Find where the given text appears and provide that cell's center as (x, y) coordinate. 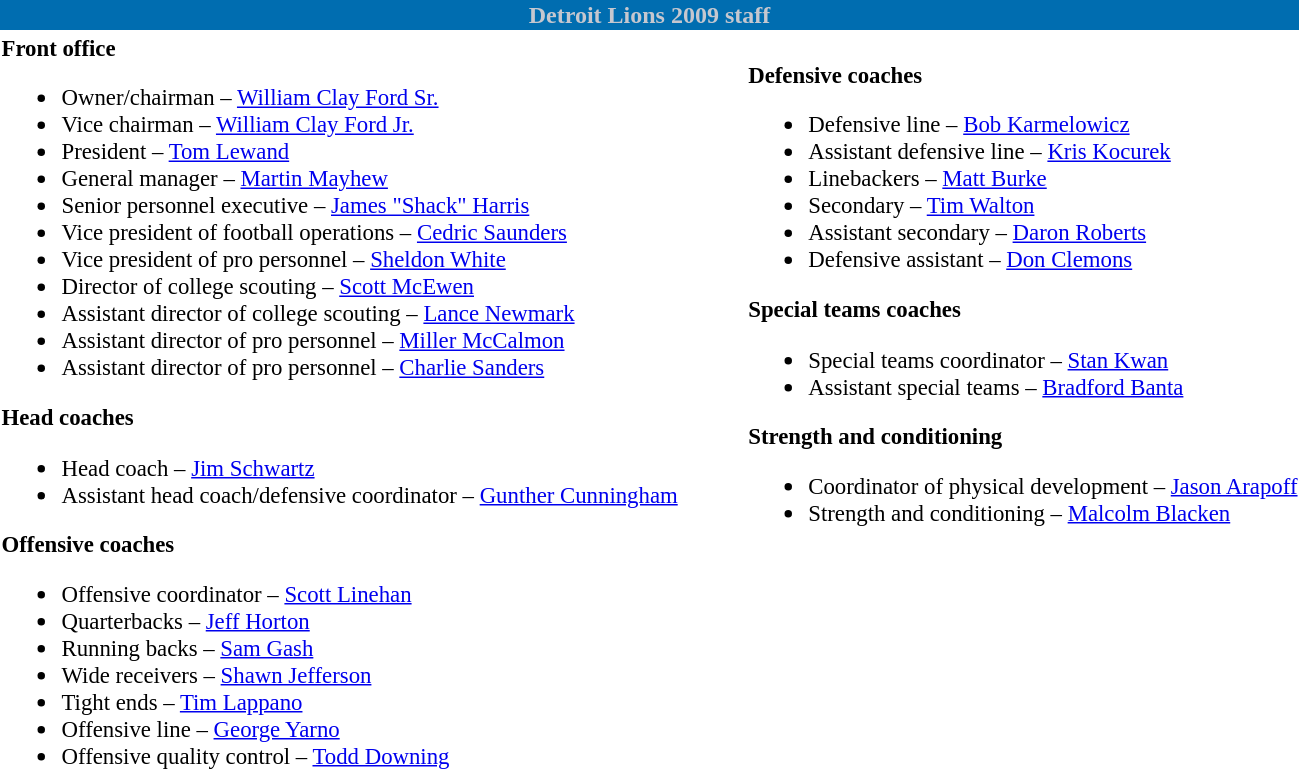
Detroit Lions 2009 staff (650, 15)
